Locate the cell with the specified text and output its [X, Y] center coordinate. 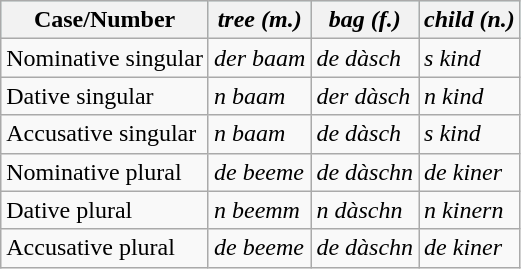
der dàsch [365, 96]
n beemm [259, 210]
Dative plural [105, 210]
tree (m.) [259, 20]
n kind [470, 96]
bag (f.) [365, 20]
Case/Number [105, 20]
n kinern [470, 210]
child (n.) [470, 20]
n dàschn [365, 210]
Nominative singular [105, 58]
Nominative plural [105, 172]
der baam [259, 58]
Dative singular [105, 96]
Accusative singular [105, 134]
Accusative plural [105, 248]
